Return (x, y) of the center of cell containing provided text 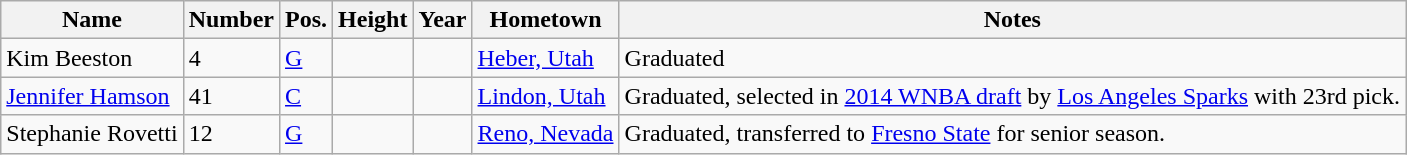
Graduated (1012, 58)
Notes (1012, 20)
Number (231, 20)
Jennifer Hamson (92, 96)
Graduated, transferred to Fresno State for senior season. (1012, 134)
12 (231, 134)
41 (231, 96)
Hometown (546, 20)
Reno, Nevada (546, 134)
Graduated, selected in 2014 WNBA draft by Los Angeles Sparks with 23rd pick. (1012, 96)
Name (92, 20)
Year (442, 20)
Stephanie Rovetti (92, 134)
C (306, 96)
Kim Beeston (92, 58)
Pos. (306, 20)
Heber, Utah (546, 58)
Lindon, Utah (546, 96)
4 (231, 58)
Height (373, 20)
